Scan for the cell matching the given text and deliver its [x, y] coordinate at center. 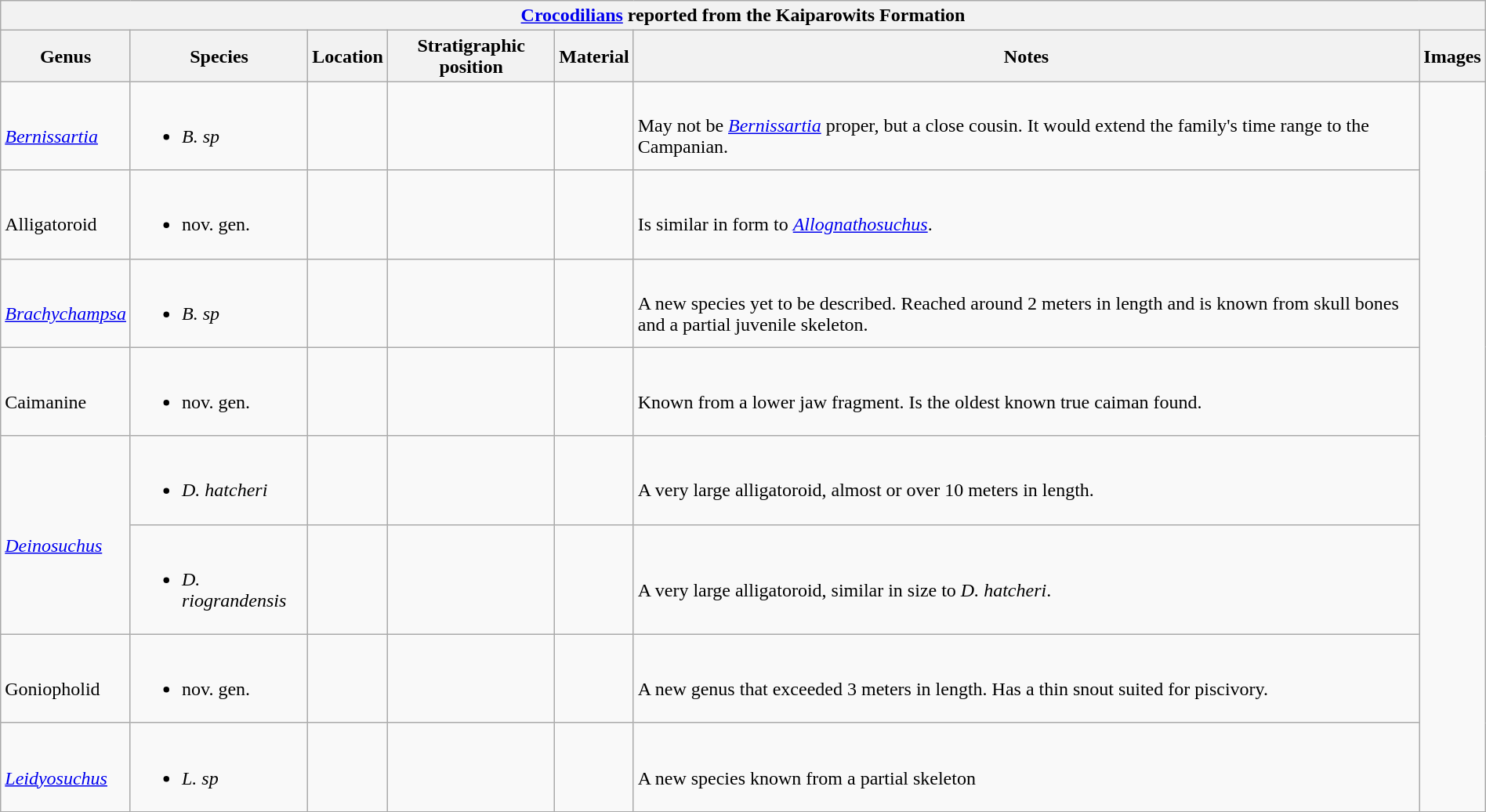
A very large alligatoroid, almost or over 10 meters in length. [1027, 480]
A very large alligatoroid, similar in size to D. hatcheri. [1027, 579]
Location [348, 56]
Known from a lower jaw fragment. Is the oldest known true caiman found. [1027, 392]
May not be Bernissartia proper, but a close cousin. It would extend the family's time range to the Campanian. [1027, 125]
D. hatcheri [219, 480]
Images [1452, 56]
Bernissartia [66, 125]
Crocodilians reported from the Kaiparowits Formation [743, 16]
Leidyosuchus [66, 767]
Alligatoroid [66, 215]
Species [219, 56]
Stratigraphic position [470, 56]
Goniopholid [66, 679]
Notes [1027, 56]
A new species yet to be described. Reached around 2 meters in length and is known from skull bones and a partial juvenile skeleton. [1027, 303]
A new species known from a partial skeleton [1027, 767]
Genus [66, 56]
Deinosuchus [66, 535]
Caimanine [66, 392]
Brachychampsa [66, 303]
L. sp [219, 767]
Material [594, 56]
A new genus that exceeded 3 meters in length. Has a thin snout suited for piscivory. [1027, 679]
D. riograndensis [219, 579]
Is similar in form to Allognathosuchus. [1027, 215]
